Return the [x, y] coordinate for the center point of the cell that contains the specified text.  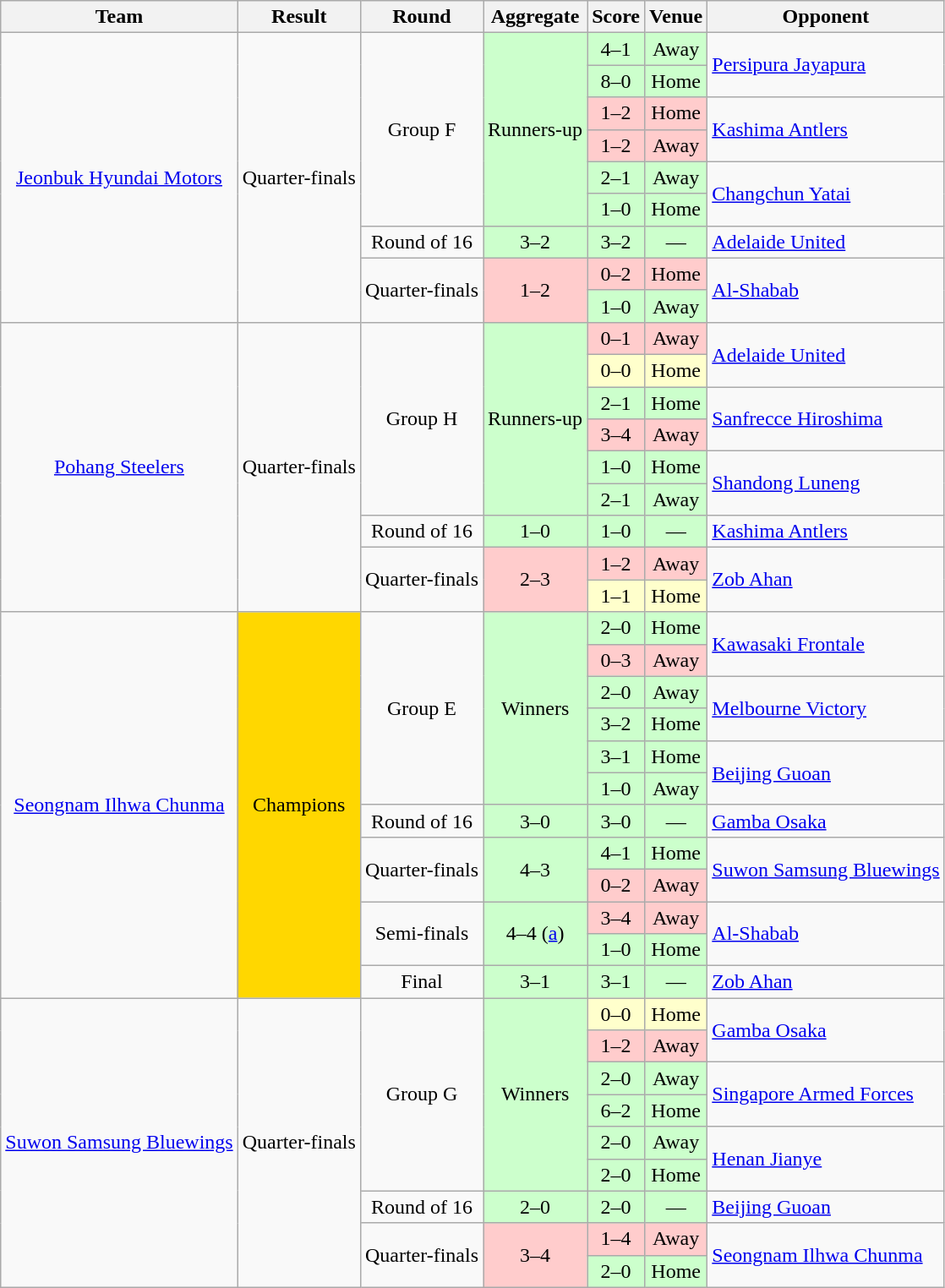
Group F [421, 129]
4–3 [536, 869]
Venue [676, 17]
8–0 [616, 81]
Pohang Steelers [119, 467]
Opponent [826, 17]
4–4 (a) [536, 933]
0–3 [616, 660]
Team [119, 17]
Group H [421, 418]
Round [421, 17]
Semi-finals [421, 933]
0–1 [616, 338]
Group E [421, 708]
Kawasaki Frontale [826, 644]
Champions [299, 805]
Henan Jianye [826, 1159]
Changchun Yatai [826, 194]
Aggregate [536, 17]
Shandong Luneng [826, 483]
Jeonbuk Hyundai Motors [119, 177]
Singapore Armed Forces [826, 1094]
Group G [421, 1094]
Melbourne Victory [826, 708]
Result [299, 17]
6–2 [616, 1111]
1–4 [616, 1239]
Score [616, 17]
2–3 [536, 580]
Sanfrecce Hiroshima [826, 419]
Persipura Jayapura [826, 65]
Final [421, 982]
1–1 [616, 596]
